For the text-containing cell, return its midpoint in (X, Y) coordinate format. 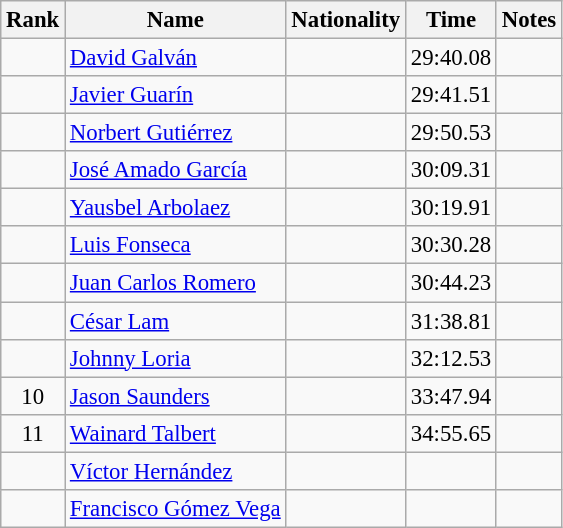
11 (33, 433)
31:38.81 (450, 321)
José Amado García (176, 170)
Nationality (346, 20)
Johnny Loria (176, 358)
10 (33, 396)
Wainard Talbert (176, 433)
Yausbel Arbolaez (176, 208)
Time (450, 20)
Name (176, 20)
Víctor Hernández (176, 471)
Luis Fonseca (176, 245)
Norbert Gutiérrez (176, 133)
29:40.08 (450, 58)
Jason Saunders (176, 396)
29:41.51 (450, 95)
Francisco Gómez Vega (176, 509)
Rank (33, 20)
29:50.53 (450, 133)
César Lam (176, 321)
Javier Guarín (176, 95)
32:12.53 (450, 358)
30:09.31 (450, 170)
30:19.91 (450, 208)
Juan Carlos Romero (176, 283)
33:47.94 (450, 396)
30:44.23 (450, 283)
30:30.28 (450, 245)
David Galván (176, 58)
Notes (528, 20)
34:55.65 (450, 433)
